Search for the cell housing the specified text and yield its [X, Y] center coordinate. 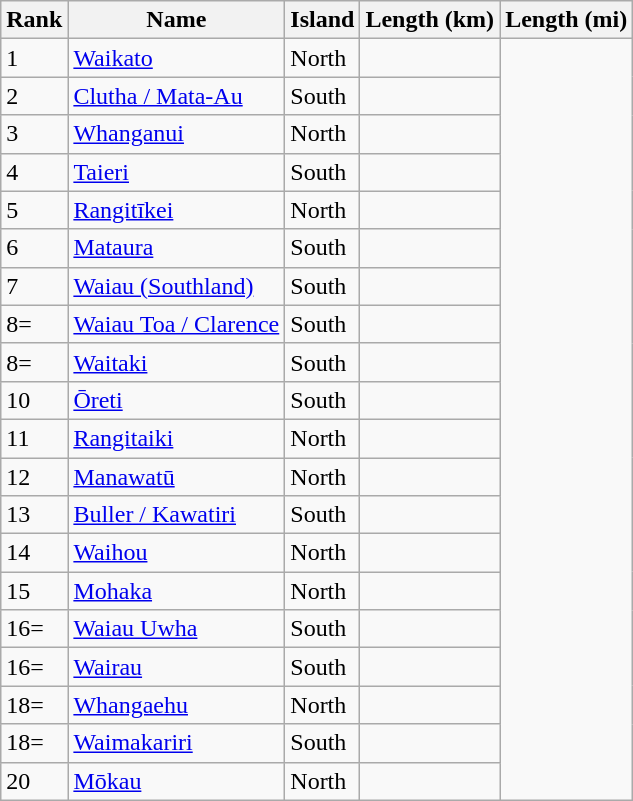
Rank [34, 20]
5 [34, 210]
Manawatū [176, 477]
Mohaka [176, 591]
Whanganui [176, 134]
Ōreti [176, 400]
10 [34, 400]
Buller / Kawatiri [176, 515]
14 [34, 553]
Clutha / Mata-Au [176, 96]
Mataura [176, 248]
15 [34, 591]
Name [176, 20]
3 [34, 134]
Mōkau [176, 781]
11 [34, 438]
6 [34, 248]
Waitaki [176, 362]
Whangaehu [176, 705]
Wairau [176, 667]
Waiau (Southland) [176, 286]
13 [34, 515]
1 [34, 58]
Waiau Toa / Clarence [176, 324]
Island [322, 20]
Length (km) [430, 20]
Length (mi) [566, 20]
20 [34, 781]
2 [34, 96]
4 [34, 172]
Rangitaiki [176, 438]
Waikato [176, 58]
12 [34, 477]
7 [34, 286]
Waimakariri [176, 743]
Waihou [176, 553]
Taieri [176, 172]
Waiau Uwha [176, 629]
Rangitīkei [176, 210]
